Output the (x, y) coordinate of the center of the cell containing the given text.  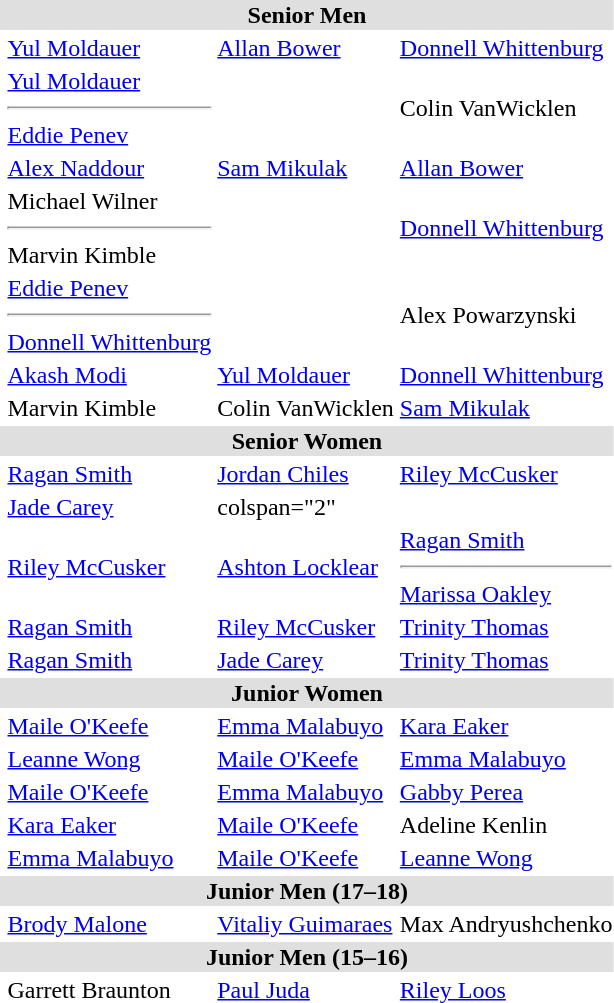
Senior Women (307, 441)
Senior Men (307, 15)
Vitaliy Guimaraes (306, 924)
Ragan SmithMarissa Oakley (506, 567)
Ashton Locklear (306, 567)
Yul MoldauerEddie Penev (110, 108)
Junior Women (307, 693)
Max Andryushchenko (506, 924)
Akash Modi (110, 375)
Alex Naddour (110, 168)
Michael WilnerMarvin Kimble (110, 228)
Junior Men (15–16) (307, 957)
colspan="2" (306, 507)
Alex Powarzynski (506, 315)
Junior Men (17–18) (307, 891)
Brody Malone (110, 924)
Gabby Perea (506, 792)
Jordan Chiles (306, 474)
Marvin Kimble (110, 408)
Adeline Kenlin (506, 825)
Eddie PenevDonnell Whittenburg (110, 315)
